Pinpoint the cell where the given text exists, returning its [x, y] midpoint coordinate. 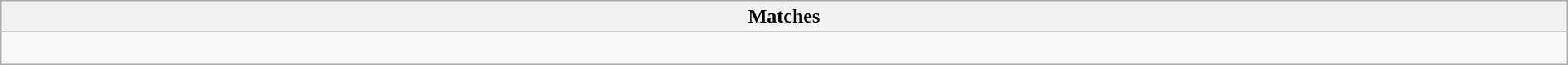
Matches [784, 17]
